Extract the [x, y] coordinate from the center of the cell holding the provided text.  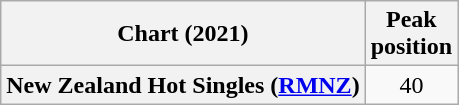
Chart (2021) [183, 34]
New Zealand Hot Singles (RMNZ) [183, 85]
40 [411, 85]
Peakposition [411, 34]
